Find where the given text appears and provide that cell's center as (X, Y) coordinate. 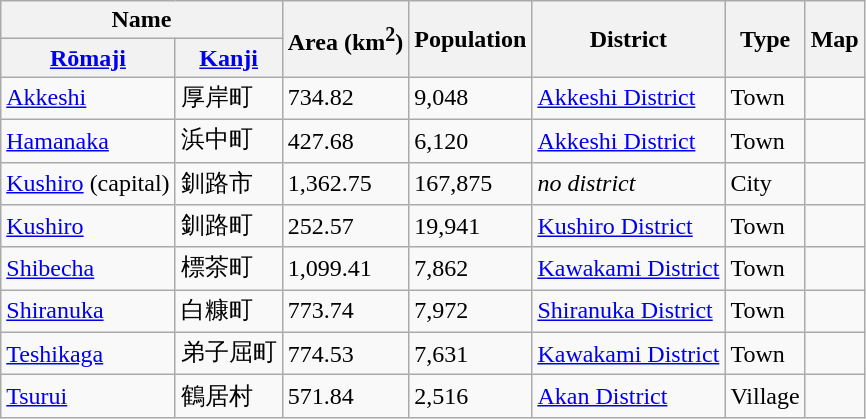
Rōmaji (88, 58)
鶴居村 (228, 396)
no district (628, 184)
Population (470, 39)
City (765, 184)
19,941 (470, 226)
釧路町 (228, 226)
427.68 (346, 140)
9,048 (470, 98)
Kushiro (capital) (88, 184)
弟子屈町 (228, 354)
6,120 (470, 140)
Shiranuka District (628, 312)
Akan District (628, 396)
571.84 (346, 396)
167,875 (470, 184)
Kushiro (88, 226)
Type (765, 39)
734.82 (346, 98)
7,972 (470, 312)
Teshikaga (88, 354)
白糠町 (228, 312)
釧路市 (228, 184)
7,862 (470, 268)
Shibecha (88, 268)
773.74 (346, 312)
Area (km2) (346, 39)
1,099.41 (346, 268)
252.57 (346, 226)
7,631 (470, 354)
District (628, 39)
Kanji (228, 58)
Shiranuka (88, 312)
Akkeshi (88, 98)
2,516 (470, 396)
Name (142, 20)
Map (834, 39)
Hamanaka (88, 140)
標茶町 (228, 268)
浜中町 (228, 140)
774.53 (346, 354)
Tsurui (88, 396)
1,362.75 (346, 184)
厚岸町 (228, 98)
Village (765, 396)
Kushiro District (628, 226)
